Detect which cell encompasses the target text, then output its [x, y] center coordinate. 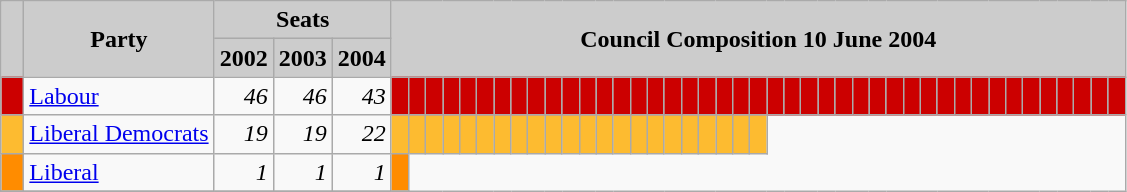
Party [119, 39]
Liberal Democrats [119, 134]
2004 [362, 58]
2002 [244, 58]
Council Composition 10 June 2004 [758, 39]
Liberal [119, 172]
Labour [119, 96]
22 [362, 134]
43 [362, 96]
Seats [302, 20]
2003 [302, 58]
